Identify which cell holds the provided text, then report its (x, y) central coordinate. 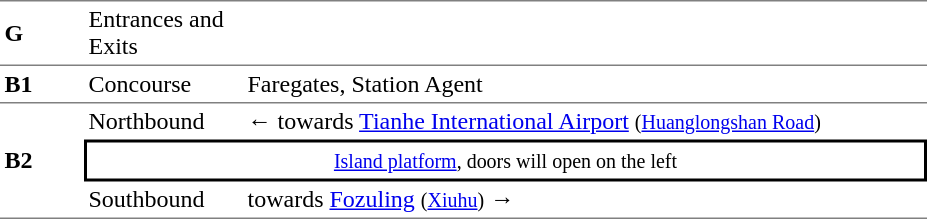
Faregates, Station Agent (585, 85)
← towards Tianhe International Airport (Huanglongshan Road) (585, 122)
G (42, 33)
Island platform, doors will open on the left (506, 161)
Concourse (164, 85)
B1 (42, 85)
Entrances and Exits (164, 33)
Northbound (164, 122)
